Return (x, y) of the center of cell containing provided text 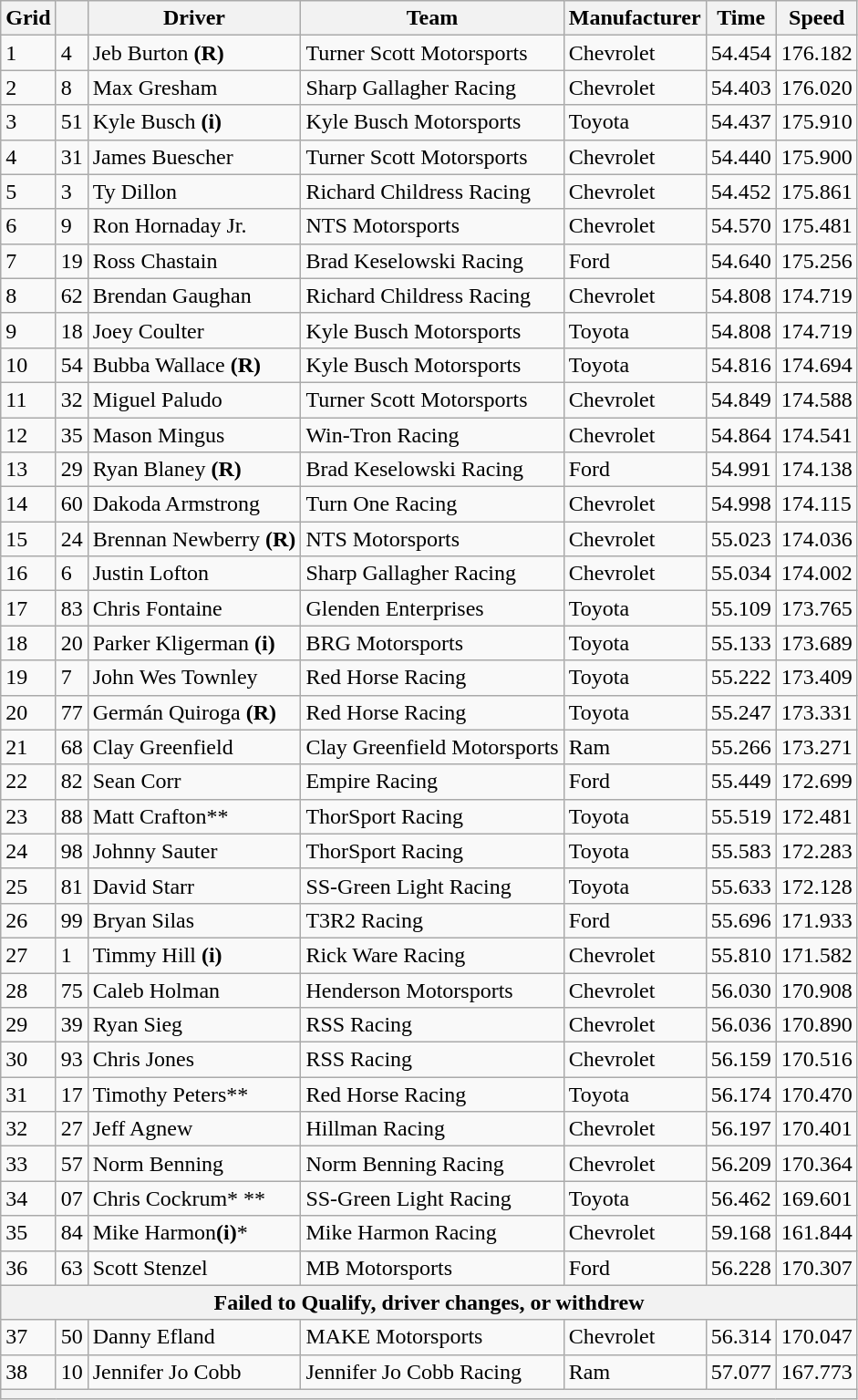
55.633 (740, 886)
John Wes Townley (194, 678)
54.437 (740, 122)
Team (432, 18)
99 (71, 920)
Germán Quiroga (R) (194, 712)
Parker Kligerman (i) (194, 643)
38 (28, 1372)
Ross Chastain (194, 261)
55.696 (740, 920)
174.541 (817, 435)
54.816 (740, 365)
175.256 (817, 261)
174.002 (817, 574)
Henderson Motorsports (432, 990)
161.844 (817, 1233)
175.910 (817, 122)
56.159 (740, 1060)
170.470 (817, 1094)
Win-Tron Racing (432, 435)
170.890 (817, 1025)
Dakoda Armstrong (194, 504)
176.020 (817, 88)
60 (71, 504)
88 (71, 816)
Manufacturer (635, 18)
54.452 (740, 192)
77 (71, 712)
55.222 (740, 678)
172.699 (817, 782)
BRG Motorsports (432, 643)
Mike Harmon(i)* (194, 1233)
55.109 (740, 608)
172.283 (817, 851)
173.689 (817, 643)
Rick Ware Racing (432, 955)
54.440 (740, 157)
T3R2 Racing (432, 920)
68 (71, 747)
5 (28, 192)
21 (28, 747)
54.570 (740, 226)
11 (28, 399)
54.849 (740, 399)
Bryan Silas (194, 920)
98 (71, 851)
173.409 (817, 678)
37 (28, 1337)
Brennan Newberry (R) (194, 539)
Grid (28, 18)
93 (71, 1060)
Johnny Sauter (194, 851)
54.454 (740, 53)
Ryan Sieg (194, 1025)
MAKE Motorsports (432, 1337)
55.034 (740, 574)
83 (71, 608)
171.933 (817, 920)
54.403 (740, 88)
75 (71, 990)
30 (28, 1060)
Hillman Racing (432, 1129)
56.197 (740, 1129)
174.138 (817, 470)
Chris Fontaine (194, 608)
14 (28, 504)
56.174 (740, 1094)
David Starr (194, 886)
Scott Stenzel (194, 1268)
Mason Mingus (194, 435)
39 (71, 1025)
Caleb Holman (194, 990)
23 (28, 816)
170.401 (817, 1129)
Clay Greenfield Motorsports (432, 747)
174.588 (817, 399)
Driver (194, 18)
Ty Dillon (194, 192)
50 (71, 1337)
Joey Coulter (194, 330)
Empire Racing (432, 782)
57 (71, 1164)
Turn One Racing (432, 504)
56.314 (740, 1337)
Jennifer Jo Cobb Racing (432, 1372)
Norm Benning Racing (432, 1164)
Jeb Burton (R) (194, 53)
84 (71, 1233)
12 (28, 435)
82 (71, 782)
Ryan Blaney (R) (194, 470)
55.519 (740, 816)
55.266 (740, 747)
175.481 (817, 226)
55.449 (740, 782)
176.182 (817, 53)
59.168 (740, 1233)
Glenden Enterprises (432, 608)
173.765 (817, 608)
56.036 (740, 1025)
Matt Crafton** (194, 816)
Timmy Hill (i) (194, 955)
Ron Hornaday Jr. (194, 226)
56.228 (740, 1268)
170.047 (817, 1337)
Jennifer Jo Cobb (194, 1372)
167.773 (817, 1372)
Brendan Gaughan (194, 296)
James Buescher (194, 157)
Danny Efland (194, 1337)
54.640 (740, 261)
22 (28, 782)
36 (28, 1268)
55.247 (740, 712)
175.861 (817, 192)
Bubba Wallace (R) (194, 365)
Chris Jones (194, 1060)
54.864 (740, 435)
62 (71, 296)
MB Motorsports (432, 1268)
170.908 (817, 990)
2 (28, 88)
173.271 (817, 747)
28 (28, 990)
Failed to Qualify, driver changes, or withdrew (429, 1302)
55.810 (740, 955)
Kyle Busch (i) (194, 122)
170.307 (817, 1268)
172.481 (817, 816)
56.209 (740, 1164)
55.583 (740, 851)
Justin Lofton (194, 574)
173.331 (817, 712)
13 (28, 470)
Time (740, 18)
170.364 (817, 1164)
174.115 (817, 504)
Mike Harmon Racing (432, 1233)
15 (28, 539)
54.998 (740, 504)
55.023 (740, 539)
Norm Benning (194, 1164)
81 (71, 886)
56.030 (740, 990)
172.128 (817, 886)
169.601 (817, 1198)
Clay Greenfield (194, 747)
Max Gresham (194, 88)
57.077 (740, 1372)
51 (71, 122)
63 (71, 1268)
171.582 (817, 955)
Jeff Agnew (194, 1129)
26 (28, 920)
Miguel Paludo (194, 399)
174.694 (817, 365)
175.900 (817, 157)
Sean Corr (194, 782)
55.133 (740, 643)
54 (71, 365)
Timothy Peters** (194, 1094)
34 (28, 1198)
Speed (817, 18)
Chris Cockrum* ** (194, 1198)
25 (28, 886)
16 (28, 574)
174.036 (817, 539)
07 (71, 1198)
33 (28, 1164)
170.516 (817, 1060)
54.991 (740, 470)
56.462 (740, 1198)
